Identify which cell holds the provided text, then report its (X, Y) central coordinate. 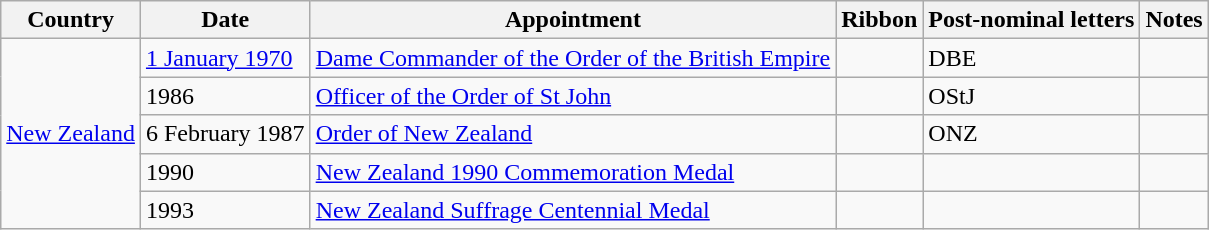
Appointment (573, 20)
ONZ (1032, 134)
New Zealand (71, 134)
New Zealand Suffrage Centennial Medal (573, 210)
Notes (1174, 20)
Dame Commander of the Order of the British Empire (573, 58)
6 February 1987 (225, 134)
Post-nominal letters (1032, 20)
1990 (225, 172)
Ribbon (880, 20)
1 January 1970 (225, 58)
Officer of the Order of St John (573, 96)
Country (71, 20)
Order of New Zealand (573, 134)
OStJ (1032, 96)
Date (225, 20)
1986 (225, 96)
DBE (1032, 58)
1993 (225, 210)
New Zealand 1990 Commemoration Medal (573, 172)
